Identify which cell holds the provided text, then report its [X, Y] central coordinate. 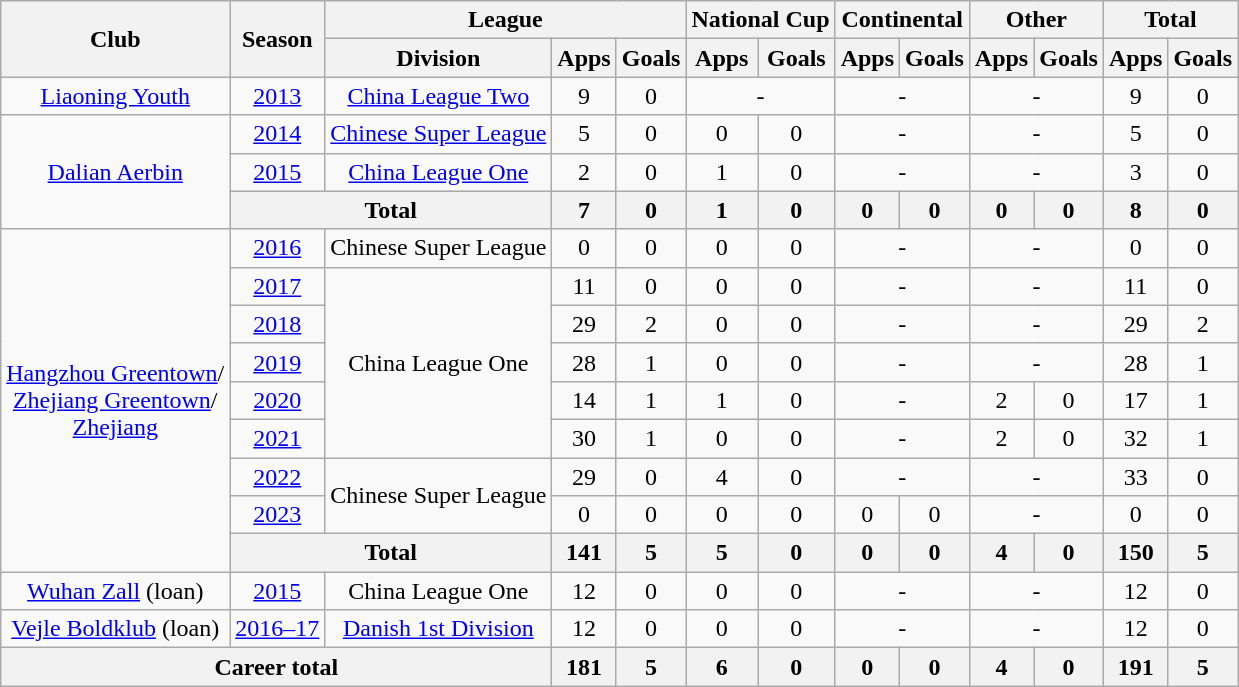
Danish 1st Division [438, 629]
191 [1135, 667]
Wuhan Zall (loan) [116, 591]
2016–17 [278, 629]
6 [722, 667]
2023 [278, 515]
30 [584, 438]
Dalian Aerbin [116, 172]
181 [584, 667]
7 [584, 210]
Hangzhou Greentown/Zhejiang Greentown/Zhejiang [116, 400]
China League Two [438, 96]
Other [1036, 20]
32 [1135, 438]
150 [1135, 553]
33 [1135, 477]
2014 [278, 134]
2013 [278, 96]
National Cup [760, 20]
Vejle Boldklub (loan) [116, 629]
17 [1135, 400]
League [506, 20]
2017 [278, 286]
Career total [276, 667]
141 [584, 553]
Division [438, 58]
2019 [278, 362]
3 [1135, 172]
Club [116, 39]
2022 [278, 477]
Season [278, 39]
2020 [278, 400]
2016 [278, 248]
Liaoning Youth [116, 96]
2021 [278, 438]
Continental [902, 20]
2018 [278, 324]
14 [584, 400]
8 [1135, 210]
